Detect which cell encompasses the target text, then output its [x, y] center coordinate. 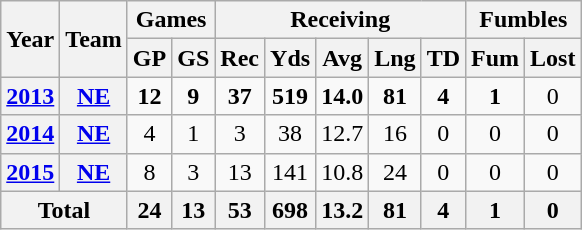
GS [194, 58]
Fumbles [524, 20]
Receiving [340, 20]
698 [290, 210]
141 [290, 172]
13.2 [342, 210]
Team [94, 39]
Yds [290, 58]
Fum [496, 58]
519 [290, 96]
16 [395, 134]
9 [194, 96]
Year [30, 39]
Rec [240, 58]
Lost [553, 58]
53 [240, 210]
Games [170, 20]
TD [443, 58]
2015 [30, 172]
2014 [30, 134]
10.8 [342, 172]
Total [64, 210]
38 [290, 134]
12 [149, 96]
8 [149, 172]
12.7 [342, 134]
2013 [30, 96]
37 [240, 96]
GP [149, 58]
Lng [395, 58]
14.0 [342, 96]
Avg [342, 58]
